Detect which cell encompasses the target text, then output its [x, y] center coordinate. 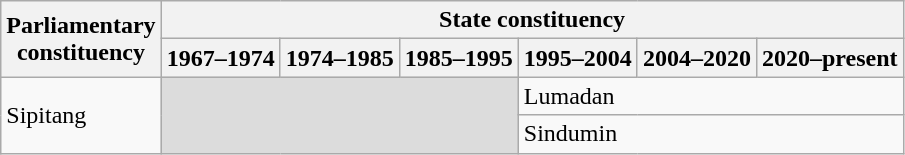
Parliamentaryconstituency [81, 39]
1985–1995 [458, 58]
2020–present [830, 58]
State constituency [532, 20]
Sindumin [710, 134]
1974–1985 [340, 58]
Lumadan [710, 96]
2004–2020 [696, 58]
1995–2004 [578, 58]
Sipitang [81, 115]
1967–1974 [220, 58]
